Pinpoint the cell where the given text exists, returning its (x, y) midpoint coordinate. 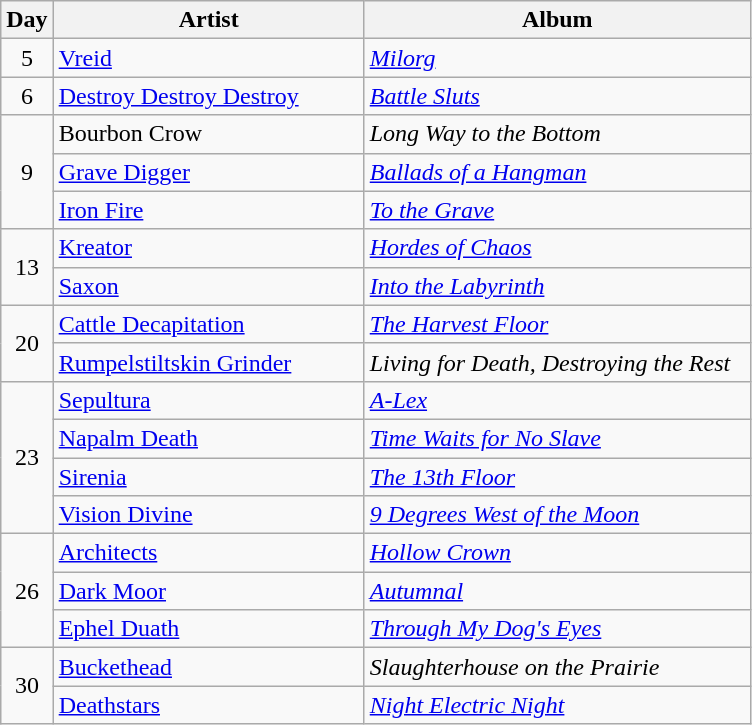
Night Electric Night (557, 705)
Dark Moor (208, 591)
Sirenia (208, 477)
Architects (208, 553)
Sepultura (208, 400)
Album (557, 20)
Kreator (208, 248)
Rumpelstiltskin Grinder (208, 362)
Cattle Decapitation (208, 324)
Slaughterhouse on the Prairie (557, 667)
Living for Death, Destroying the Rest (557, 362)
5 (27, 58)
Ballads of a Hangman (557, 172)
Artist (208, 20)
9 Degrees West of the Moon (557, 515)
Bourbon Crow (208, 134)
Napalm Death (208, 438)
Long Way to the Bottom (557, 134)
20 (27, 343)
Vision Divine (208, 515)
Grave Digger (208, 172)
Destroy Destroy Destroy (208, 96)
To the Grave (557, 210)
Deathstars (208, 705)
Saxon (208, 286)
9 (27, 172)
Iron Fire (208, 210)
Day (27, 20)
Vreid (208, 58)
The Harvest Floor (557, 324)
Into the Labyrinth (557, 286)
6 (27, 96)
Hordes of Chaos (557, 248)
Milorg (557, 58)
Autumnal (557, 591)
Ephel Duath (208, 629)
The 13th Floor (557, 477)
26 (27, 591)
13 (27, 267)
Hollow Crown (557, 553)
Battle Sluts (557, 96)
A-Lex (557, 400)
23 (27, 457)
30 (27, 686)
Through My Dog's Eyes (557, 629)
Time Waits for No Slave (557, 438)
Buckethead (208, 667)
